Output the [x, y] coordinate of the center of the cell containing the given text.  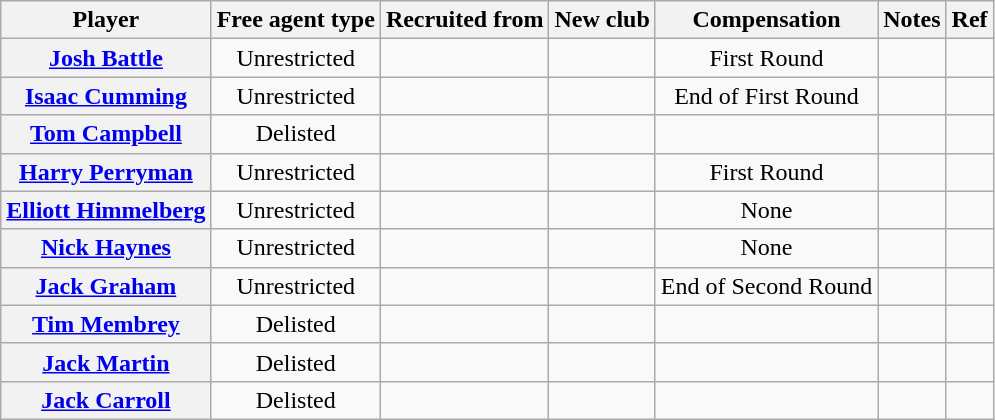
Nick Haynes [106, 248]
Compensation [766, 20]
New club [602, 20]
Jack Graham [106, 286]
Harry Perryman [106, 172]
Notes [912, 20]
Ref [970, 20]
End of First Round [766, 96]
Free agent type [296, 20]
Recruited from [464, 20]
Tim Membrey [106, 324]
Josh Battle [106, 58]
End of Second Round [766, 286]
Tom Campbell [106, 134]
Jack Martin [106, 362]
Jack Carroll [106, 400]
Player [106, 20]
Elliott Himmelberg [106, 210]
Isaac Cumming [106, 96]
